Identify which cell holds the provided text, then report its [X, Y] central coordinate. 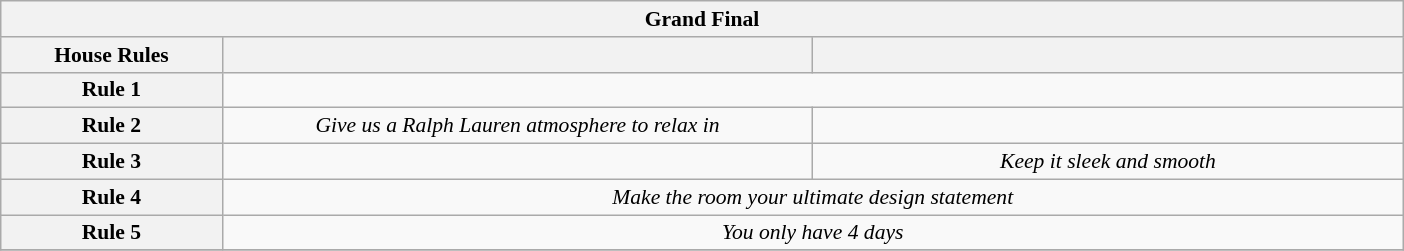
Make the room your ultimate design statement [812, 197]
Give us a Ralph Lauren atmosphere to relax in [518, 126]
Rule 2 [112, 126]
Keep it sleek and smooth [1108, 162]
Grand Final [702, 19]
You only have 4 days [812, 233]
Rule 5 [112, 233]
Rule 4 [112, 197]
Rule 1 [112, 90]
House Rules [112, 55]
Rule 3 [112, 162]
